Return (x, y) of the center of cell containing provided text 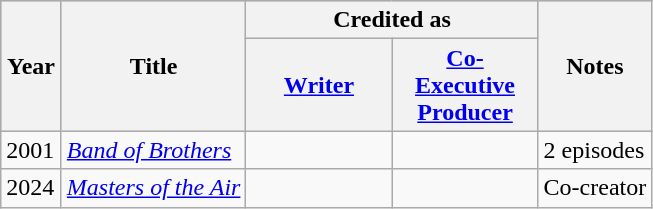
Year (32, 66)
2001 (32, 150)
2 episodes (595, 150)
Writer (319, 85)
Notes (595, 66)
Co-creator (595, 188)
Masters of the Air (154, 188)
Co-ExecutiveProducer (465, 85)
2024 (32, 188)
Credited as (392, 20)
Title (154, 66)
Band of Brothers (154, 150)
